Search for the cell housing the specified text and yield its [x, y] center coordinate. 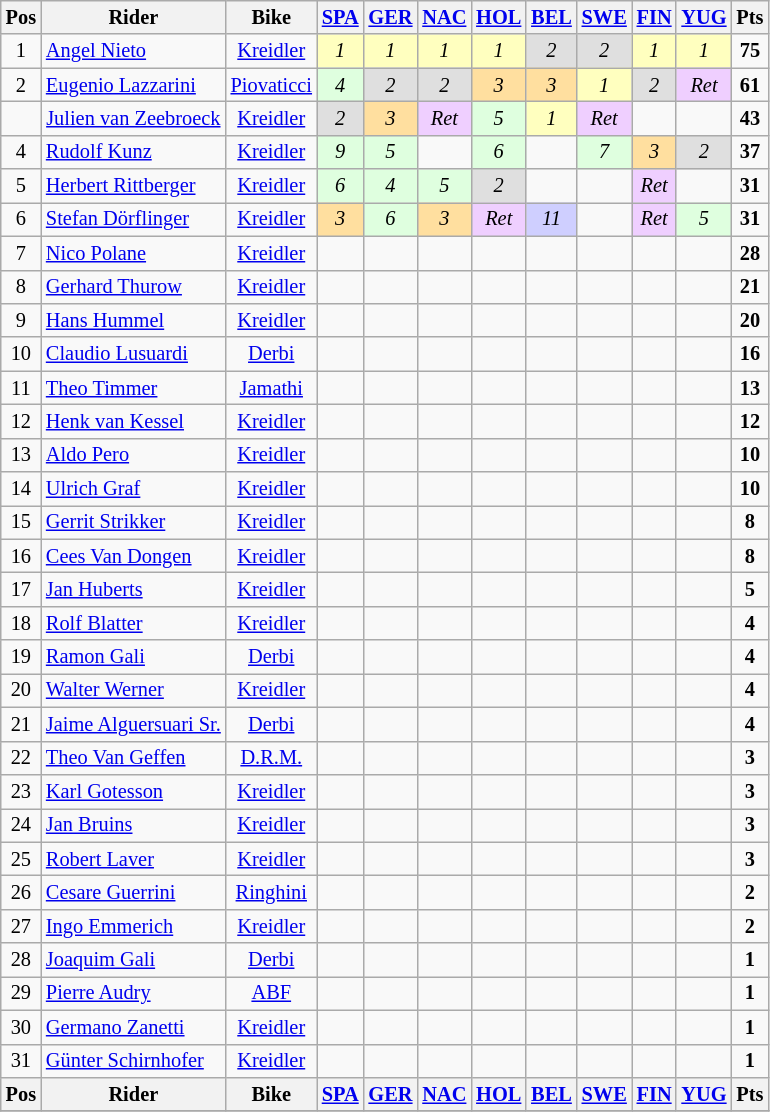
15 [21, 522]
Rudolf Kunz [134, 152]
Jaime Alguersuari Sr. [134, 724]
Robert Laver [134, 859]
17 [21, 589]
Aldo Pero [134, 455]
43 [750, 118]
Pierre Audry [134, 993]
D.R.M. [272, 758]
Eugenio Lazzarini [134, 85]
Günter Schirnhofer [134, 1061]
Ingo Emmerich [134, 926]
Stefan Dörflinger [134, 219]
Nico Polane [134, 253]
ABF [272, 993]
23 [21, 791]
Theo Timmer [134, 388]
Herbert Rittberger [134, 186]
Theo Van Geffen [134, 758]
Piovaticci [272, 85]
Jan Huberts [134, 589]
Cees Van Dongen [134, 556]
Angel Nieto [134, 51]
29 [21, 993]
24 [21, 825]
Jamathi [272, 388]
37 [750, 152]
Henk van Kessel [134, 421]
Walter Werner [134, 690]
Julien van Zeebroeck [134, 118]
18 [21, 623]
Germano Zanetti [134, 1027]
22 [21, 758]
26 [21, 892]
Ringhini [272, 892]
Joaquim Gali [134, 960]
Gerhard Thurow [134, 287]
25 [21, 859]
19 [21, 657]
14 [21, 489]
61 [750, 85]
Rolf Blatter [134, 623]
Karl Gotesson [134, 791]
Ramon Gali [134, 657]
Cesare Guerrini [134, 892]
Claudio Lusuardi [134, 354]
75 [750, 51]
30 [21, 1027]
27 [21, 926]
Gerrit Strikker [134, 522]
Ulrich Graf [134, 489]
Jan Bruins [134, 825]
Hans Hummel [134, 320]
